Return the [X, Y] coordinate for the center point of the cell that contains the specified text.  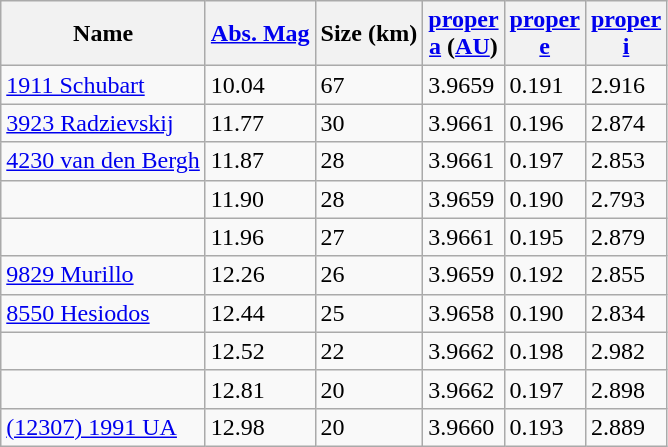
1911 Schubart [104, 85]
2.853 [626, 161]
0.196 [544, 123]
2.834 [626, 313]
9829 Murillo [104, 275]
10.04 [260, 85]
0.198 [544, 351]
3.9658 [464, 313]
3.9660 [464, 427]
2.793 [626, 199]
12.44 [260, 313]
11.90 [260, 199]
25 [369, 313]
propera (AU) [464, 34]
2.982 [626, 351]
8550 Hesiodos [104, 313]
26 [369, 275]
2.916 [626, 85]
Name [104, 34]
properi [626, 34]
2.874 [626, 123]
12.26 [260, 275]
(12307) 1991 UA [104, 427]
67 [369, 85]
0.192 [544, 275]
12.81 [260, 389]
12.52 [260, 351]
11.87 [260, 161]
2.889 [626, 427]
11.96 [260, 237]
27 [369, 237]
0.195 [544, 237]
30 [369, 123]
2.879 [626, 237]
2.898 [626, 389]
12.98 [260, 427]
2.855 [626, 275]
0.193 [544, 427]
0.191 [544, 85]
Abs. Mag [260, 34]
3923 Radzievskij [104, 123]
propere [544, 34]
22 [369, 351]
4230 van den Bergh [104, 161]
11.77 [260, 123]
Size (km) [369, 34]
